Locate the cell with the specified text and output its (X, Y) center coordinate. 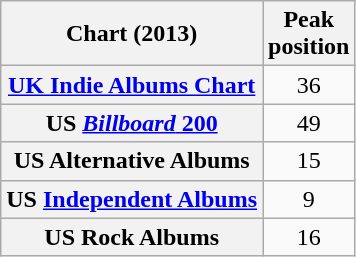
US Alternative Albums (132, 161)
US Independent Albums (132, 199)
Peakposition (309, 34)
US Rock Albums (132, 237)
Chart (2013) (132, 34)
UK Indie Albums Chart (132, 85)
9 (309, 199)
36 (309, 85)
16 (309, 237)
49 (309, 123)
US Billboard 200 (132, 123)
15 (309, 161)
